Extract the [x, y] coordinate from the center of the cell holding the provided text.  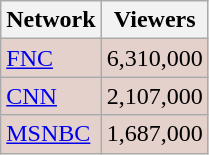
6,310,000 [154, 58]
Network [51, 20]
Viewers [154, 20]
CNN [51, 96]
2,107,000 [154, 96]
FNC [51, 58]
MSNBC [51, 134]
1,687,000 [154, 134]
